Provide the (x, y) coordinate of the cell's center where the given text is located.  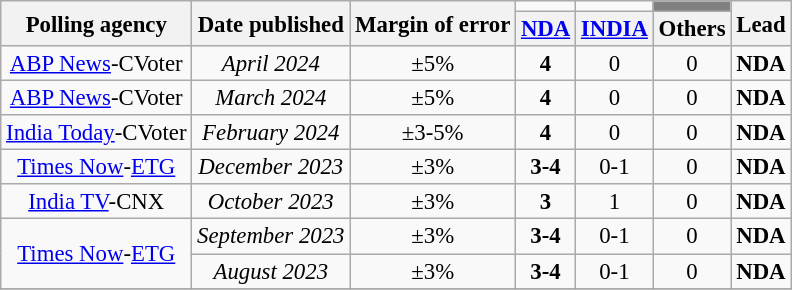
Lead (761, 24)
1 (615, 202)
April 2024 (271, 64)
October 2023 (271, 202)
Date published (271, 24)
India TV-CNX (96, 202)
December 2023 (271, 168)
±3-5% (433, 132)
August 2023 (271, 272)
India Today-CVoter (96, 132)
March 2024 (271, 98)
Others (692, 30)
February 2024 (271, 132)
September 2023 (271, 236)
Margin of error (433, 24)
INDIA (615, 30)
Polling agency (96, 24)
3 (546, 202)
